Provide the [X, Y] coordinate of the cell's center where the given text is located.  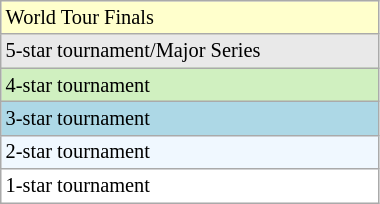
5-star tournament/Major Series [190, 51]
2-star tournament [190, 152]
World Tour Finals [190, 17]
3-star tournament [190, 118]
4-star tournament [190, 85]
1-star tournament [190, 186]
